Provide the [x, y] coordinate of the cell's center where the given text is located.  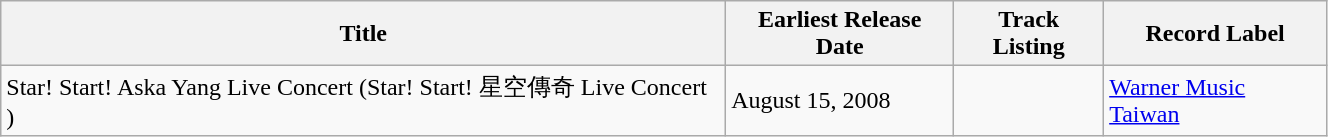
Track Listing [1029, 34]
August 15, 2008 [840, 101]
Earliest Release Date [840, 34]
Warner Music Taiwan [1216, 101]
Record Label [1216, 34]
Title [364, 34]
Star! Start! Aska Yang Live Concert (Star! Start! 星空傳奇 Live Concert ) [364, 101]
